Return [x, y] of the center of cell containing provided text 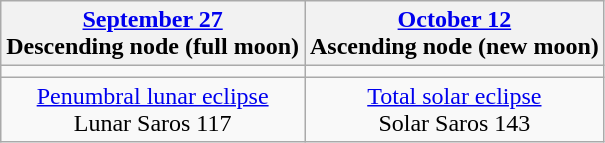
Penumbral lunar eclipseLunar Saros 117 [153, 110]
October 12Ascending node (new moon) [454, 34]
Total solar eclipseSolar Saros 143 [454, 110]
September 27Descending node (full moon) [153, 34]
